Provide the [x, y] coordinate of the cell's center where the given text is located.  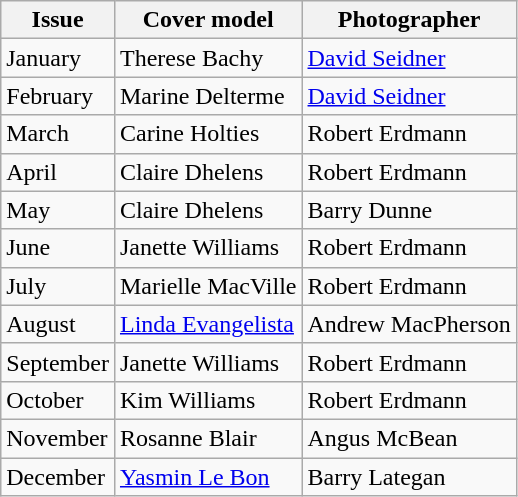
June [58, 248]
October [58, 400]
September [58, 362]
Therese Bachy [208, 58]
November [58, 438]
Barry Lategan [409, 477]
Photographer [409, 20]
Cover model [208, 20]
August [58, 324]
Linda Evangelista [208, 324]
Marine Delterme [208, 96]
May [58, 210]
April [58, 172]
March [58, 134]
Barry Dunne [409, 210]
Angus McBean [409, 438]
Kim Williams [208, 400]
February [58, 96]
July [58, 286]
Yasmin Le Bon [208, 477]
Carine Holties [208, 134]
Rosanne Blair [208, 438]
January [58, 58]
Issue [58, 20]
December [58, 477]
Marielle MacVille [208, 286]
Andrew MacPherson [409, 324]
